Detect which cell encompasses the target text, then output its (x, y) center coordinate. 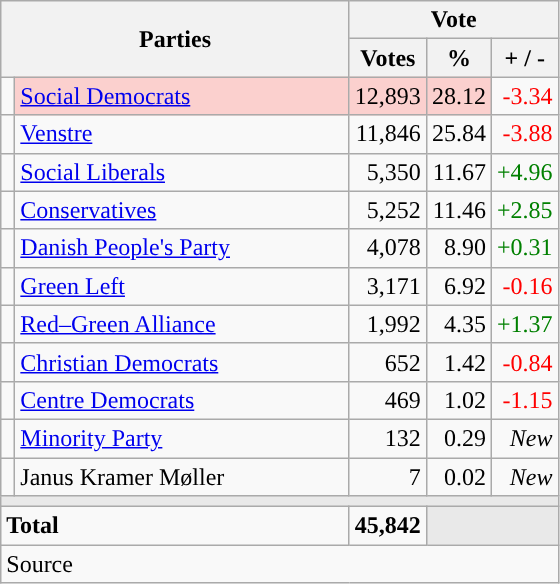
1,992 (388, 324)
-0.16 (524, 286)
-3.88 (524, 134)
Parties (176, 39)
8.90 (458, 248)
25.84 (458, 134)
Conservatives (182, 210)
+2.85 (524, 210)
-0.84 (524, 362)
Total (176, 526)
-3.34 (524, 96)
+4.96 (524, 172)
1.02 (458, 400)
Votes (388, 58)
+1.37 (524, 324)
11.67 (458, 172)
Social Democrats (182, 96)
12,893 (388, 96)
+0.31 (524, 248)
Centre Democrats (182, 400)
Christian Democrats (182, 362)
469 (388, 400)
11,846 (388, 134)
Vote (454, 20)
Janus Kramer Møller (182, 477)
% (458, 58)
-1.15 (524, 400)
+ / - (524, 58)
Source (280, 564)
Minority Party (182, 438)
7 (388, 477)
28.12 (458, 96)
0.29 (458, 438)
Green Left (182, 286)
11.46 (458, 210)
3,171 (388, 286)
6.92 (458, 286)
132 (388, 438)
0.02 (458, 477)
Red–Green Alliance (182, 324)
Venstre (182, 134)
Social Liberals (182, 172)
5,350 (388, 172)
652 (388, 362)
5,252 (388, 210)
4.35 (458, 324)
Danish People's Party (182, 248)
4,078 (388, 248)
1.42 (458, 362)
45,842 (388, 526)
